For the text-containing cell, return its midpoint in (X, Y) coordinate format. 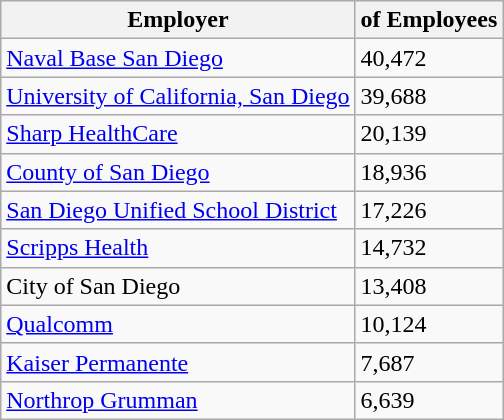
County of San Diego (178, 172)
14,732 (429, 248)
University of California, San Diego (178, 96)
Northrop Grumman (178, 400)
10,124 (429, 324)
20,139 (429, 134)
City of San Diego (178, 286)
Scripps Health (178, 248)
17,226 (429, 210)
18,936 (429, 172)
of Employees (429, 20)
Sharp HealthCare (178, 134)
40,472 (429, 58)
7,687 (429, 362)
39,688 (429, 96)
Employer (178, 20)
6,639 (429, 400)
Qualcomm (178, 324)
13,408 (429, 286)
San Diego Unified School District (178, 210)
Kaiser Permanente (178, 362)
Naval Base San Diego (178, 58)
